From the cell containing the given text, extract its center point as [x, y] coordinate. 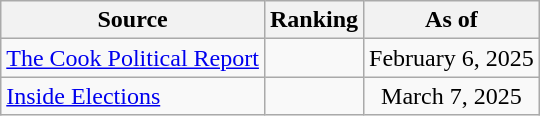
Ranking [314, 20]
Inside Elections [133, 96]
February 6, 2025 [452, 58]
The Cook Political Report [133, 58]
As of [452, 20]
March 7, 2025 [452, 96]
Source [133, 20]
